Determine the (X, Y) coordinate at the center of the cell enclosing the given text.  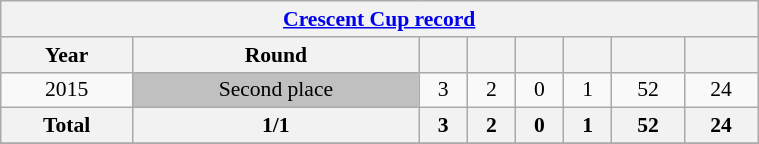
Crescent Cup record (380, 19)
Round (276, 55)
Total (67, 126)
2015 (67, 90)
1/1 (276, 126)
Second place (276, 90)
Year (67, 55)
